Provide the (x, y) coordinate of the cell's center where the given text is located.  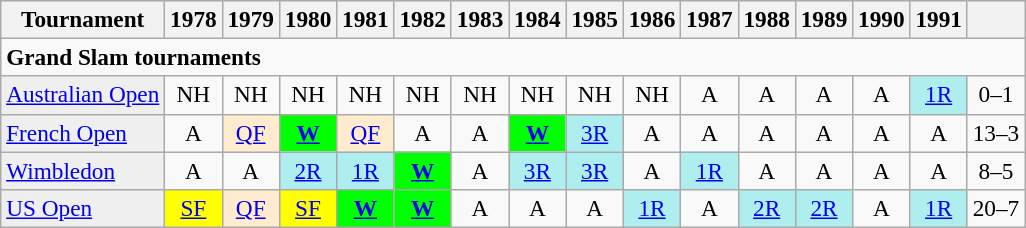
1985 (594, 19)
20–7 (996, 208)
French Open (83, 133)
1990 (882, 19)
Grand Slam tournaments (513, 57)
1981 (366, 19)
1980 (308, 19)
1986 (652, 19)
Tournament (83, 19)
1978 (194, 19)
1983 (480, 19)
8–5 (996, 170)
1987 (710, 19)
13–3 (996, 133)
0–1 (996, 95)
1988 (766, 19)
US Open (83, 208)
1991 (938, 19)
1979 (250, 19)
1982 (422, 19)
1989 (824, 19)
Australian Open (83, 95)
1984 (538, 19)
Wimbledon (83, 170)
